Find where the given text appears and provide that cell's center as (X, Y) coordinate. 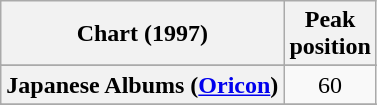
Peakposition (330, 34)
60 (330, 85)
Japanese Albums (Oricon) (142, 85)
Chart (1997) (142, 34)
